Provide the (x, y) coordinate of the cell's center where the given text is located.  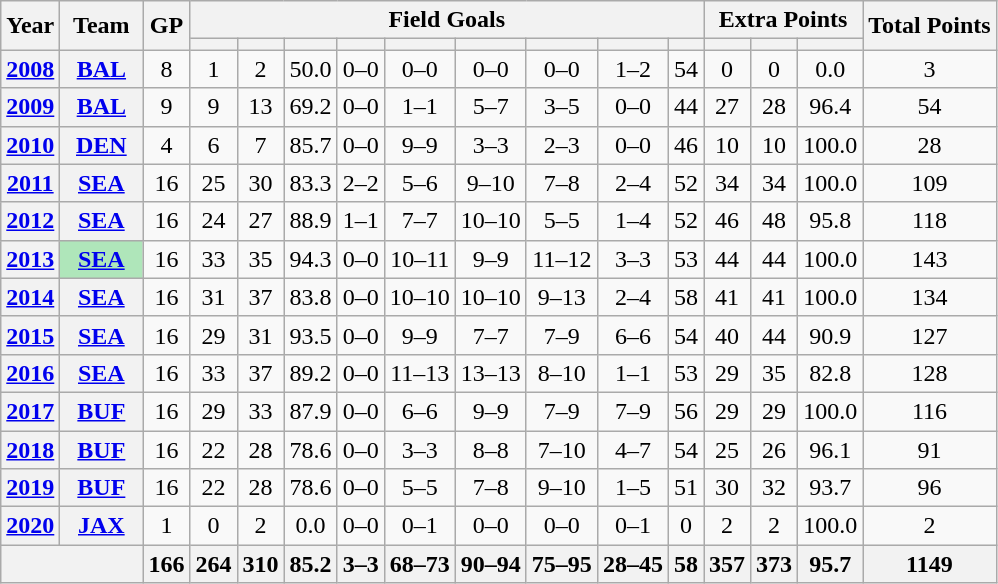
93.7 (830, 488)
85.2 (310, 564)
134 (930, 297)
75–95 (562, 564)
40 (728, 335)
13–13 (490, 373)
88.9 (310, 221)
89.2 (310, 373)
8 (166, 69)
2020 (30, 526)
1–5 (632, 488)
3 (930, 69)
10–11 (420, 259)
2011 (30, 183)
3–5 (562, 107)
128 (930, 373)
DEN (102, 145)
85.7 (310, 145)
7–10 (562, 449)
2009 (30, 107)
26 (774, 449)
Extra Points (784, 20)
5–7 (490, 107)
127 (930, 335)
166 (166, 564)
96 (930, 488)
Field Goals (447, 20)
6 (214, 145)
310 (260, 564)
2010 (30, 145)
1–4 (632, 221)
4–7 (632, 449)
2019 (30, 488)
24 (214, 221)
2012 (30, 221)
90–94 (490, 564)
116 (930, 411)
96.4 (830, 107)
2016 (30, 373)
11–13 (420, 373)
2018 (30, 449)
Team (102, 26)
2–3 (562, 145)
7 (260, 145)
1–2 (632, 69)
2015 (30, 335)
87.9 (310, 411)
4 (166, 145)
5–6 (420, 183)
143 (930, 259)
28–45 (632, 564)
2017 (30, 411)
2–2 (360, 183)
357 (728, 564)
95.8 (830, 221)
11–12 (562, 259)
83.3 (310, 183)
118 (930, 221)
Total Points (930, 26)
82.8 (830, 373)
90.9 (830, 335)
95.7 (830, 564)
96.1 (830, 449)
109 (930, 183)
8–8 (490, 449)
373 (774, 564)
2014 (30, 297)
264 (214, 564)
8–10 (562, 373)
2008 (30, 69)
2013 (30, 259)
51 (686, 488)
9–13 (562, 297)
GP (166, 26)
48 (774, 221)
50.0 (310, 69)
69.2 (310, 107)
13 (260, 107)
32 (774, 488)
JAX (102, 526)
94.3 (310, 259)
68–73 (420, 564)
1149 (930, 564)
Year (30, 26)
93.5 (310, 335)
56 (686, 411)
83.8 (310, 297)
91 (930, 449)
